Provide the [X, Y] coordinate of the cell's center where the given text is located.  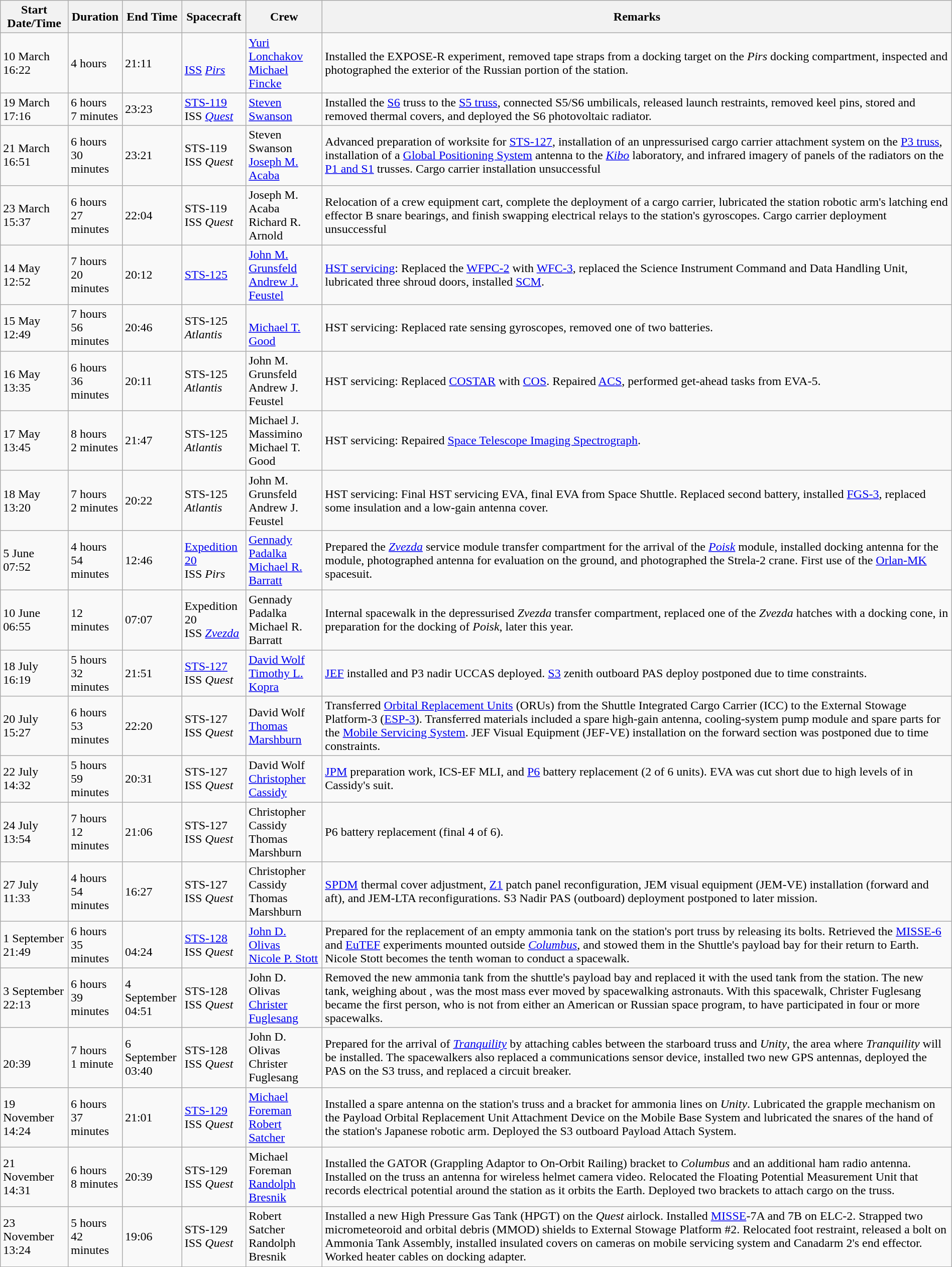
17 May13:45 [34, 441]
Michael J. MassiminoMichael T. Good [284, 441]
HST servicing: Replaced rate sensing gyroscopes, removed one of two batteries. [637, 328]
Start Date/Time [34, 17]
Expedition 20ISS Pirs [214, 560]
6 hours39 minutes [95, 998]
18 July16:19 [34, 673]
19 November14:24 [34, 1117]
7 hours56 minutes [95, 328]
4 hours [95, 63]
Expedition 20ISS Zvezda [214, 619]
HST servicing: Replaced COSTAR with COS. Repaired ACS, performed get-ahead tasks from EVA-5. [637, 381]
Steven Swanson [284, 109]
6 hours35 minutes [95, 945]
End Time [152, 17]
3 September22:13 [34, 998]
7 hours12 minutes [95, 832]
John D. Olivas Nicole P. Stott [284, 945]
6 September03:40 [152, 1057]
10 June06:55 [34, 619]
7 hours1 minute [95, 1057]
23 November13:24 [34, 1237]
Gennady PadalkaMichael R. Barratt [284, 619]
23:21 [152, 156]
16 May13:35 [34, 381]
20:11 [152, 381]
6 hours53 minutes [95, 726]
27 July11:33 [34, 892]
John M. Grunsfeld Andrew J. Feustel [284, 275]
22:04 [152, 215]
Remarks [637, 17]
21:06 [152, 832]
5 hours32 minutes [95, 673]
21 March16:51 [34, 156]
5 hours59 minutes [95, 779]
John D. Olivas Christer Fuglesang [284, 998]
Michael T. Good [284, 328]
6 hours36 minutes [95, 381]
Steven Swanson Joseph M. Acaba [284, 156]
21:11 [152, 63]
JEF installed and P3 nadir UCCAS deployed. S3 zenith outboard PAS deploy postponed due to time constraints. [637, 673]
15 May12:49 [34, 328]
1 September21:49 [34, 945]
P6 battery replacement (final 4 of 6). [637, 832]
5 June07:52 [34, 560]
4 September04:51 [152, 998]
David Wolf Timothy L. Kopra [284, 673]
20:46 [152, 328]
Joseph M. AcabaRichard R. Arnold [284, 215]
6 hours8 minutes [95, 1177]
12:46 [152, 560]
21:47 [152, 441]
21:01 [152, 1117]
Spacecraft [214, 17]
STS-125 [214, 275]
12 minutes [95, 619]
6 hours30 minutes [95, 156]
Robert SatcherRandolph Bresnik [284, 1237]
Michael Foreman Robert Satcher [284, 1117]
22:20 [152, 726]
24 July13:54 [34, 832]
19:06 [152, 1237]
7 hours2 minutes [95, 500]
ISS Pirs [214, 63]
20:12 [152, 275]
07:07 [152, 619]
21 November14:31 [34, 1177]
5 hours42 minutes [95, 1237]
23:23 [152, 109]
14 May12:52 [34, 275]
Crew [284, 17]
Duration [95, 17]
20:22 [152, 500]
David Wolf Thomas Marshburn [284, 726]
8 hours2 minutes [95, 441]
21:51 [152, 673]
10 March16:22 [34, 63]
David Wolf Christopher Cassidy [284, 779]
04:24 [152, 945]
19 March17:16 [34, 109]
John D. OlivasChrister Fuglesang [284, 1057]
6 hours7 minutes [95, 109]
18 May13:20 [34, 500]
6 hours37 minutes [95, 1117]
22 July14:32 [34, 779]
JPM preparation work, ICS-EF MLI, and P6 battery replacement (2 of 6 units). EVA was cut short due to high levels of in Cassidy's suit. [637, 779]
HST servicing: Repaired Space Telescope Imaging Spectrograph. [637, 441]
Yuri Lonchakov Michael Fincke [284, 63]
16:27 [152, 892]
Gennady Padalka Michael R. Barratt [284, 560]
6 hours27 minutes [95, 215]
20 July15:27 [34, 726]
20:31 [152, 779]
7 hours20 minutes [95, 275]
23 March15:37 [34, 215]
Michael Foreman Randolph Bresnik [284, 1177]
